Output the (X, Y) coordinate of the center of the cell containing the given text.  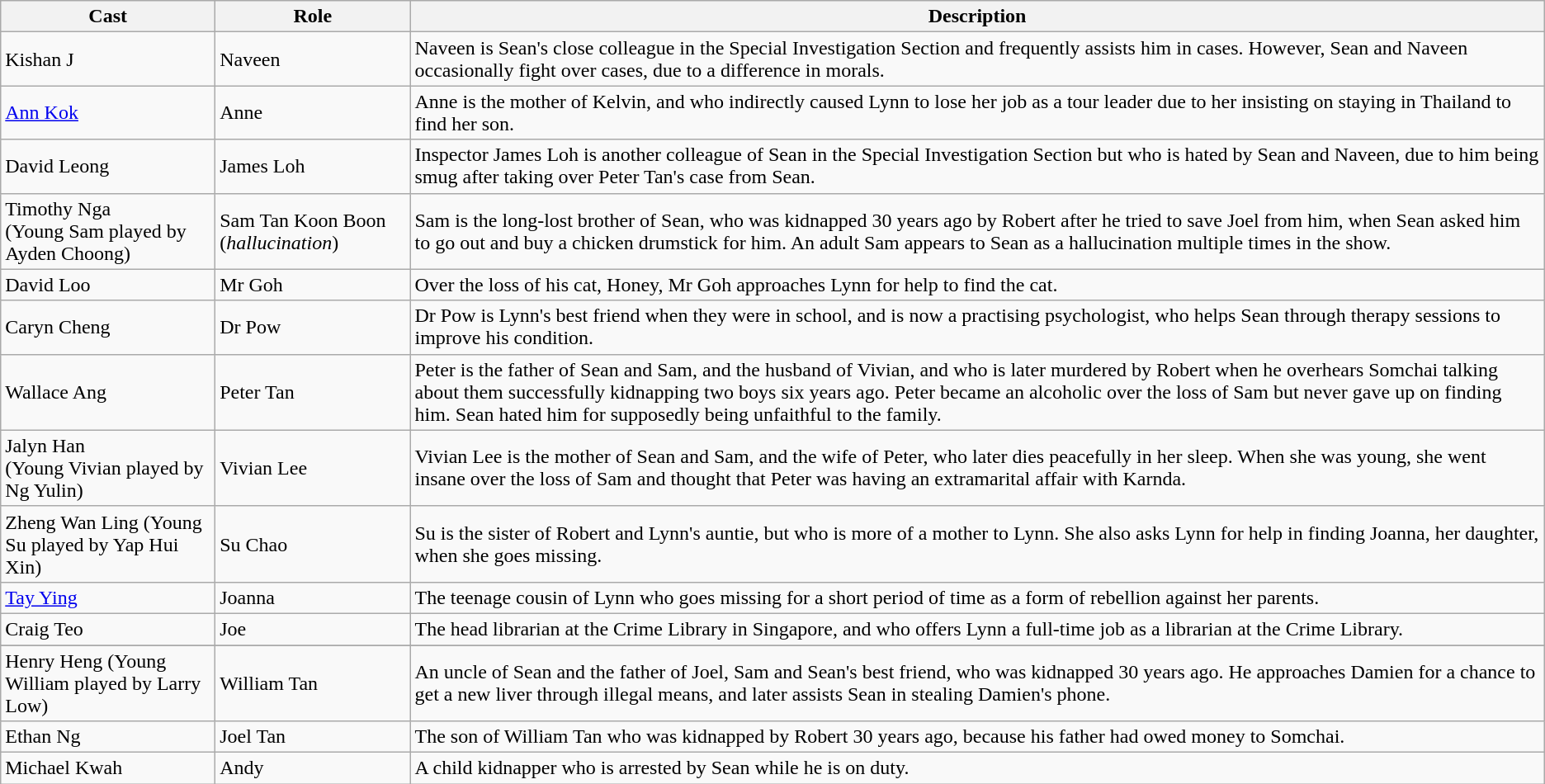
Dr Pow (313, 327)
Su Chao (313, 544)
Kishan J (108, 59)
The head librarian at the Crime Library in Singapore, and who offers Lynn a full-time job as a librarian at the Crime Library. (977, 629)
Sam Tan Koon Boon (hallucination) (313, 231)
Henry Heng (Young William played by Larry Low) (108, 683)
Joel Tan (313, 737)
Description (977, 17)
James Loh (313, 167)
Michael Kwah (108, 768)
Naveen (313, 59)
Joe (313, 629)
Ann Kok (108, 112)
David Leong (108, 167)
A child kidnapper who is arrested by Sean while he is on duty. (977, 768)
The son of William Tan who was kidnapped by Robert 30 years ago, because his father had owed money to Somchai. (977, 737)
Ethan Ng (108, 737)
Zheng Wan Ling (Young Su played by Yap Hui Xin) (108, 544)
Peter Tan (313, 392)
Vivian Lee (313, 468)
Timothy Nga(Young Sam played by Ayden Choong) (108, 231)
The teenage cousin of Lynn who goes missing for a short period of time as a form of rebellion against her parents. (977, 597)
Craig Teo (108, 629)
Andy (313, 768)
Role (313, 17)
Over the loss of his cat, Honey, Mr Goh approaches Lynn for help to find the cat. (977, 285)
Caryn Cheng (108, 327)
Mr Goh (313, 285)
Jalyn Han(Young Vivian played by Ng Yulin) (108, 468)
Joanna (313, 597)
Wallace Ang (108, 392)
Cast (108, 17)
David Loo (108, 285)
Tay Ying (108, 597)
Anne (313, 112)
William Tan (313, 683)
